Return [x, y] of the center of cell containing provided text 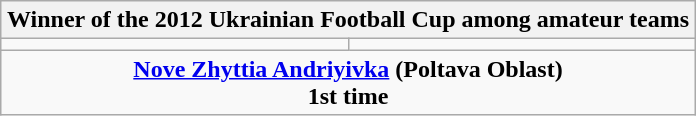
Nove Zhyttia Andriyivka (Poltava Oblast)1st time [348, 82]
Winner of the 2012 Ukrainian Football Cup among amateur teams [348, 20]
